For the text-containing cell, return its midpoint in [x, y] coordinate format. 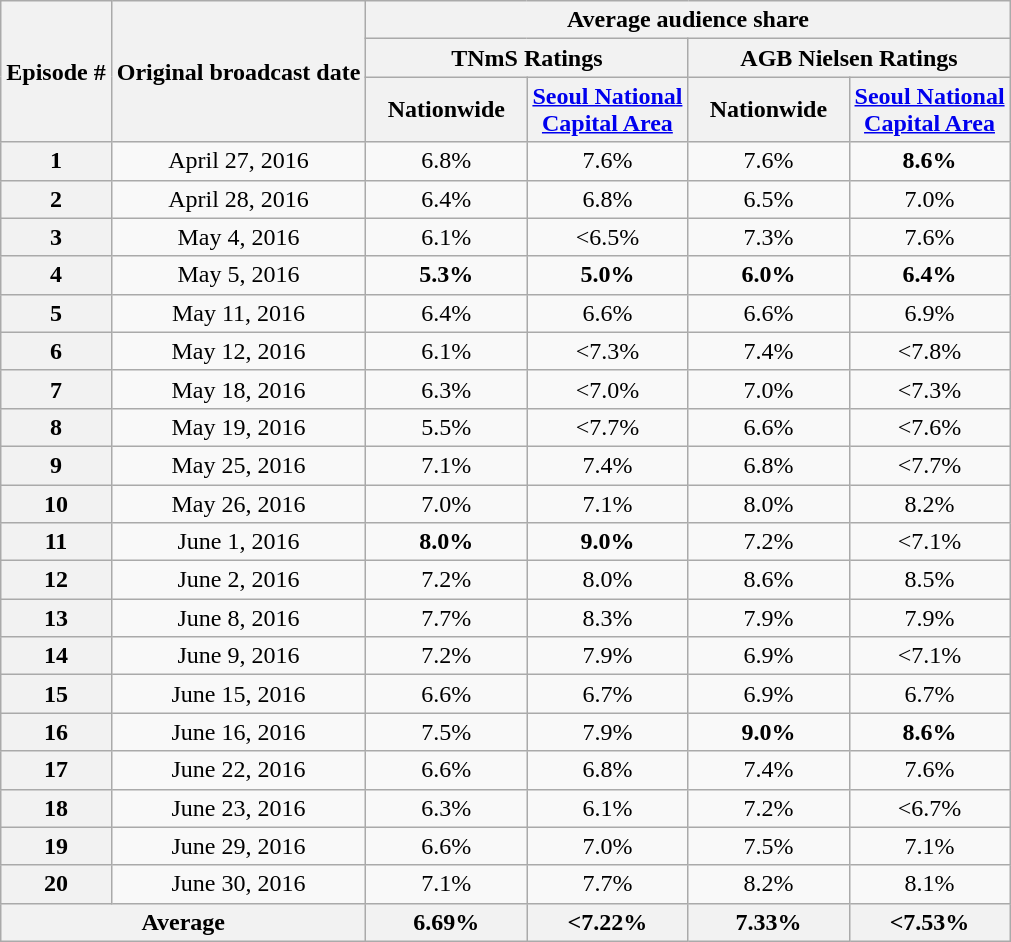
8.1% [930, 884]
April 27, 2016 [238, 161]
June 1, 2016 [238, 542]
May 12, 2016 [238, 351]
<7.0% [608, 389]
7 [56, 389]
June 16, 2016 [238, 732]
15 [56, 694]
3 [56, 237]
AGB Nielsen Ratings [849, 58]
8.3% [608, 618]
Average [184, 922]
8.5% [930, 580]
7.33% [768, 922]
2 [56, 199]
May 25, 2016 [238, 465]
16 [56, 732]
<7.6% [930, 427]
Average audience share [688, 20]
11 [56, 542]
7.3% [768, 237]
5 [56, 313]
6.0% [768, 275]
5.5% [446, 427]
June 8, 2016 [238, 618]
May 19, 2016 [238, 427]
17 [56, 770]
6 [56, 351]
8 [56, 427]
June 15, 2016 [238, 694]
5.0% [608, 275]
May 26, 2016 [238, 503]
10 [56, 503]
April 28, 2016 [238, 199]
18 [56, 808]
<6.5% [608, 237]
June 22, 2016 [238, 770]
May 4, 2016 [238, 237]
20 [56, 884]
TNmS Ratings [527, 58]
12 [56, 580]
4 [56, 275]
June 30, 2016 [238, 884]
Episode # [56, 72]
5.3% [446, 275]
<7.53% [930, 922]
9 [56, 465]
May 11, 2016 [238, 313]
6.69% [446, 922]
<7.22% [608, 922]
June 9, 2016 [238, 656]
May 5, 2016 [238, 275]
<6.7% [930, 808]
June 29, 2016 [238, 846]
13 [56, 618]
14 [56, 656]
19 [56, 846]
May 18, 2016 [238, 389]
1 [56, 161]
6.5% [768, 199]
June 2, 2016 [238, 580]
<7.8% [930, 351]
June 23, 2016 [238, 808]
Original broadcast date [238, 72]
